Detect which cell encompasses the target text, then output its [X, Y] center coordinate. 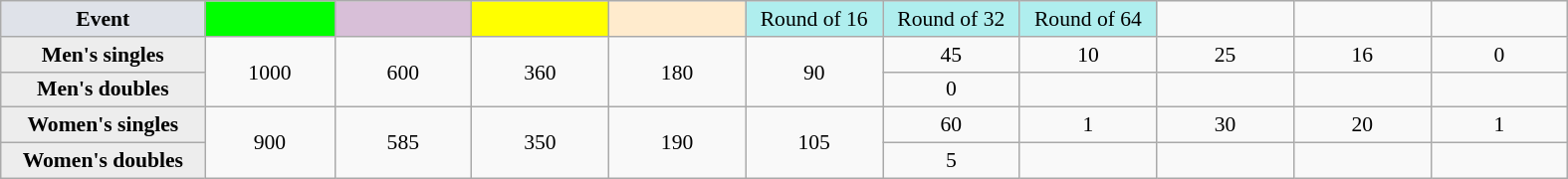
60 [951, 125]
Men's singles [104, 55]
900 [270, 143]
20 [1362, 125]
Women's doubles [104, 161]
Women's singles [104, 125]
190 [677, 143]
10 [1088, 55]
360 [541, 72]
30 [1226, 125]
Men's doubles [104, 89]
Event [104, 19]
1000 [270, 72]
Round of 32 [951, 19]
350 [541, 143]
16 [1362, 55]
105 [814, 143]
585 [403, 143]
45 [951, 55]
5 [951, 161]
Round of 64 [1088, 19]
90 [814, 72]
25 [1226, 55]
Round of 16 [814, 19]
600 [403, 72]
180 [677, 72]
